Find where the given text appears and provide that cell's center as [x, y] coordinate. 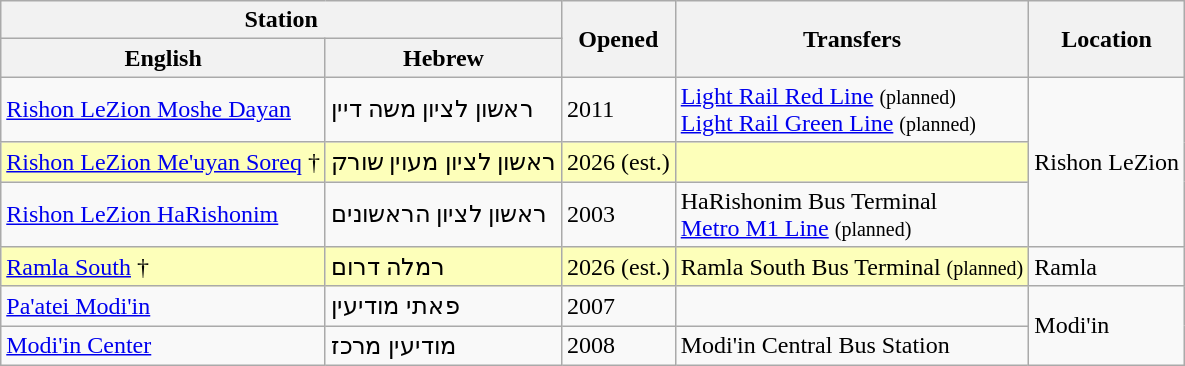
רמלה דרום [443, 267]
Light Rail Red Line (planned)Light Rail Green Line (planned) [852, 110]
2003 [618, 214]
Location [1107, 39]
Rishon LeZion Me'uyan Soreq † [164, 162]
Hebrew [443, 58]
Rishon LeZion HaRishonim [164, 214]
Modi'in Center [164, 346]
2008 [618, 346]
מודיעין מרכז [443, 346]
Ramla South Bus Terminal (planned) [852, 267]
Pa'atei Modi'in [164, 306]
2011 [618, 110]
Rishon LeZion Moshe Dayan [164, 110]
Transfers [852, 39]
Modi'in Central Bus Station [852, 346]
Ramla South † [164, 267]
ראשון לציון מעוין שורק [443, 162]
Rishon LeZion [1107, 162]
Opened [618, 39]
Station [282, 20]
Ramla [1107, 267]
פאתי מודיעין [443, 306]
HaRishonim Bus TerminalMetro M1 Line (planned) [852, 214]
Modi'in [1107, 326]
English [164, 58]
2007 [618, 306]
ראשון לציון הראשונים [443, 214]
ראשון לציון משה דיין [443, 110]
